Capture the cell that displays the provided text and extract its [x, y] central coordinate. 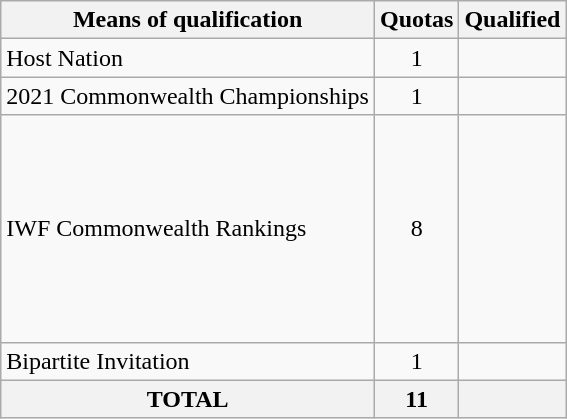
IWF Commonwealth Rankings [188, 228]
8 [416, 228]
Host Nation [188, 58]
Quotas [416, 20]
2021 Commonwealth Championships [188, 96]
Means of qualification [188, 20]
Bipartite Invitation [188, 361]
Qualified [512, 20]
11 [416, 399]
TOTAL [188, 399]
